Locate the cell with the specified text and output its [X, Y] center coordinate. 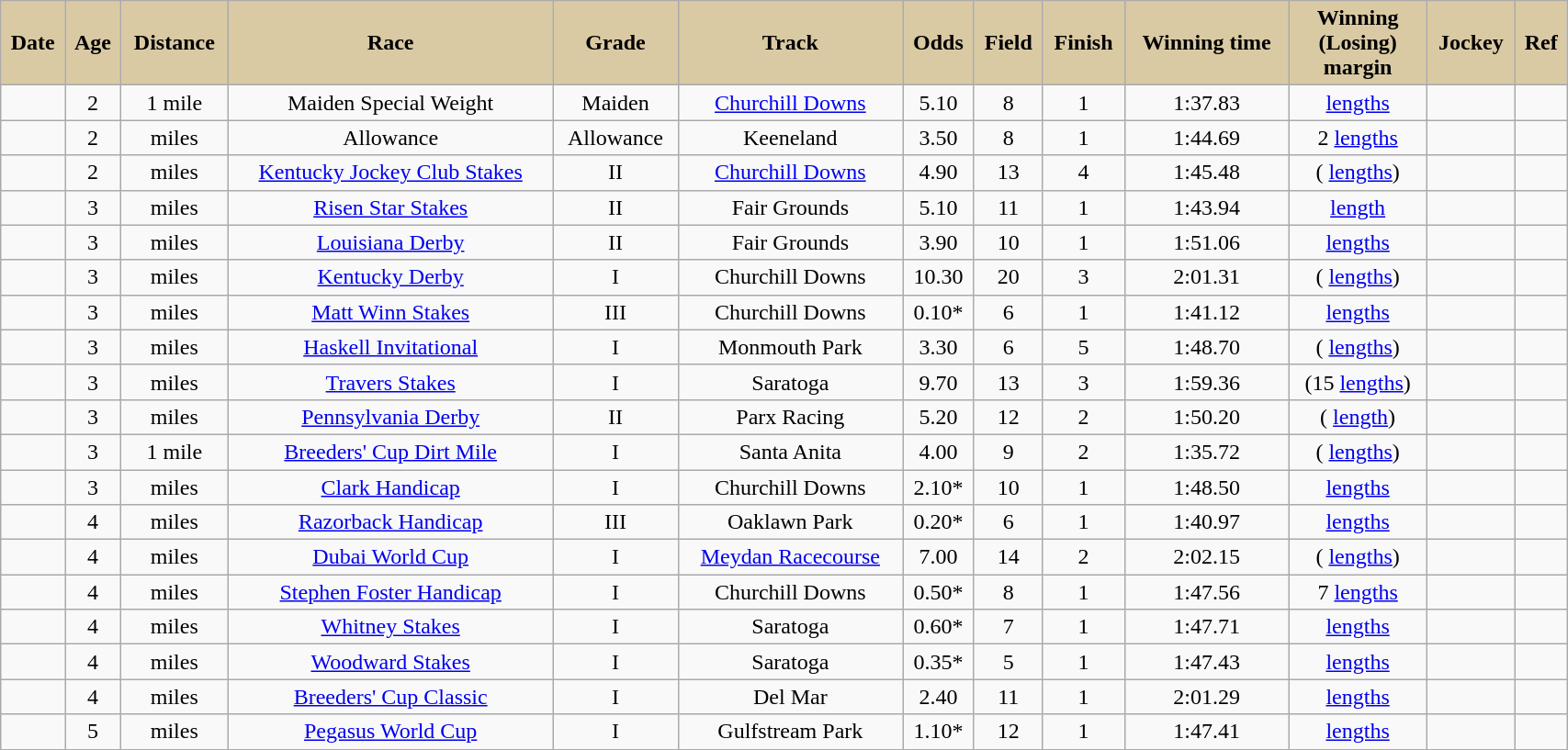
3.50 [938, 138]
7 [1009, 627]
2:02.15 [1207, 557]
Age [93, 43]
0.35* [938, 662]
Winning time [1207, 43]
Razorback Handicap [389, 522]
14 [1009, 557]
Race [389, 43]
Pennsylvania Derby [389, 417]
1:43.94 [1207, 207]
Louisiana Derby [389, 242]
9 [1009, 452]
Meydan Racecourse [790, 557]
1:50.20 [1207, 417]
1:47.43 [1207, 662]
Travers Stakes [389, 382]
1:47.71 [1207, 627]
0.20* [938, 522]
Track [790, 43]
Pegasus World Cup [389, 732]
2 lengths [1358, 138]
Risen Star Stakes [389, 207]
1:41.12 [1207, 312]
Kentucky Derby [389, 277]
0.50* [938, 592]
Kentucky Jockey Club Stakes [389, 173]
Monmouth Park [790, 347]
(15 lengths) [1358, 382]
Clark Handicap [389, 487]
4.00 [938, 452]
7.00 [938, 557]
Winning(Losing)margin [1358, 43]
2.10* [938, 487]
Breeders' Cup Dirt Mile [389, 452]
0.10* [938, 312]
1:35.72 [1207, 452]
3.90 [938, 242]
1:48.70 [1207, 347]
Dubai World Cup [389, 557]
Jockey [1472, 43]
Breeders' Cup Classic [389, 697]
Parx Racing [790, 417]
10.30 [938, 277]
1.10* [938, 732]
9.70 [938, 382]
Finish [1084, 43]
Santa Anita [790, 452]
0.60* [938, 627]
1:51.06 [1207, 242]
Distance [175, 43]
1:45.48 [1207, 173]
Ref [1541, 43]
Woodward Stakes [389, 662]
1:48.50 [1207, 487]
2:01.31 [1207, 277]
1:59.36 [1207, 382]
1:47.41 [1207, 732]
5.20 [938, 417]
Date [33, 43]
Keeneland [790, 138]
Maiden [615, 103]
2.40 [938, 697]
1:44.69 [1207, 138]
1:37.83 [1207, 103]
Maiden Special Weight [389, 103]
Grade [615, 43]
Field [1009, 43]
7 lengths [1358, 592]
20 [1009, 277]
Stephen Foster Handicap [389, 592]
1:40.97 [1207, 522]
3.30 [938, 347]
Matt Winn Stakes [389, 312]
( length) [1358, 417]
length [1358, 207]
1:47.56 [1207, 592]
2:01.29 [1207, 697]
4.90 [938, 173]
Whitney Stakes [389, 627]
Gulfstream Park [790, 732]
Haskell Invitational [389, 347]
Del Mar [790, 697]
Odds [938, 43]
Oaklawn Park [790, 522]
